Return the [x, y] coordinate for the center point of the cell that contains the specified text.  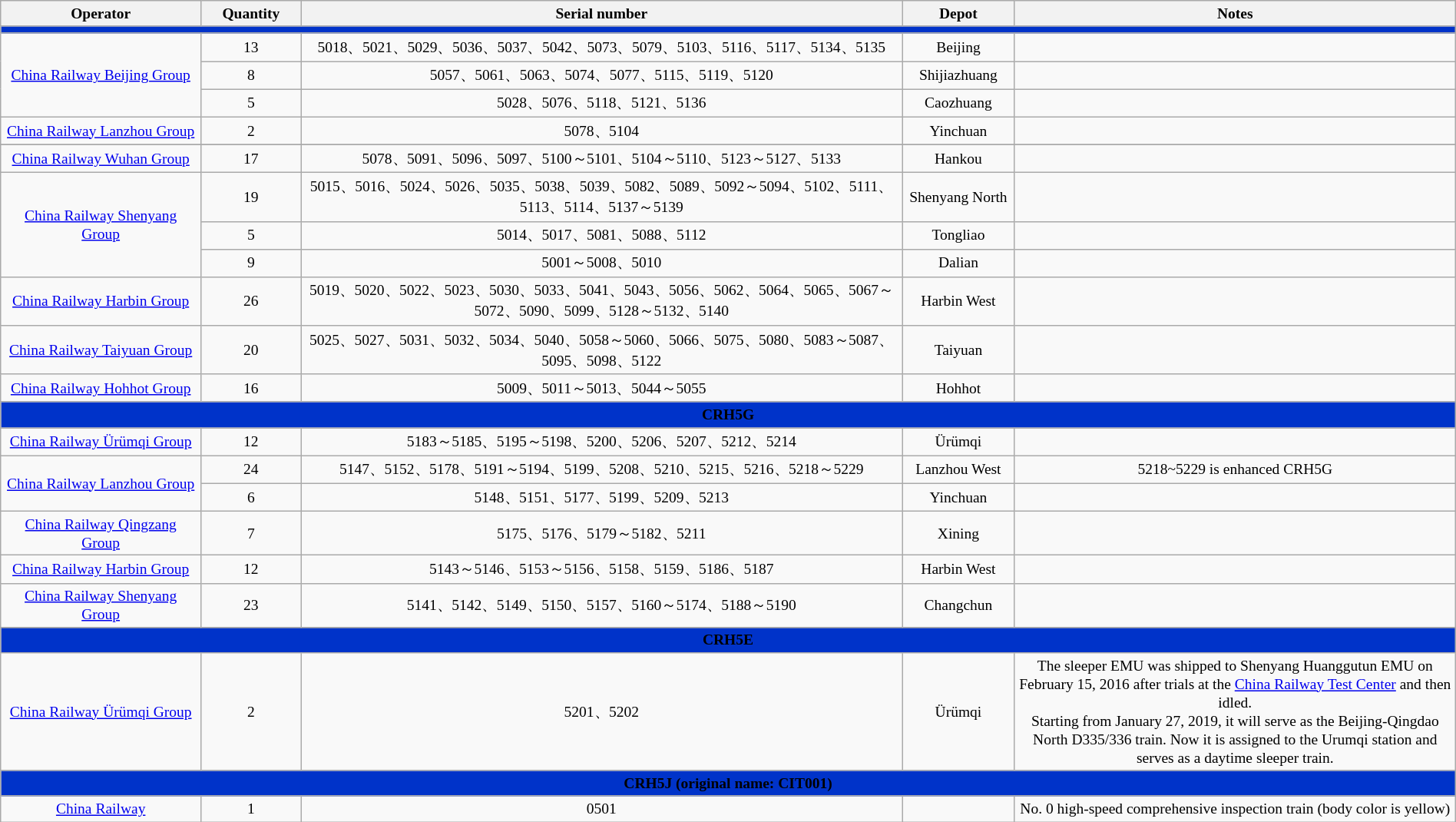
China Railway Hohhot Group [101, 388]
5218~5229 is enhanced CRH5G [1235, 469]
6 [251, 497]
Beijing [958, 47]
5014、5017、5081、5088、5112 [602, 235]
5025、5027、5031、5032、5034、5040、5058～5060、5066、5075、5080、5083～5087、5095、5098、5122 [602, 350]
0501 [602, 808]
7 [251, 533]
17 [251, 158]
Serial number [602, 14]
Taiyuan [958, 350]
5028、5076、5118、5121、5136 [602, 103]
5009、5011～5013、5044～5055 [602, 388]
China Railway Taiyuan Group [101, 350]
China Railway Wuhan Group [101, 158]
5057、5061、5063、5074、5077、5115、5119、5120 [602, 75]
Hankou [958, 158]
9 [251, 263]
5001～5008、5010 [602, 263]
No. 0 high-speed comprehensive inspection train (body color is yellow) [1235, 808]
19 [251, 197]
Quantity [251, 14]
Shijiazhuang [958, 75]
5183～5185、5195～5198、5200、5206、5207、5212、5214 [602, 442]
5141、5142、5149、5150、5157、5160～5174、5188～5190 [602, 605]
5019、5020、5022、5023、5030、5033、5041、5043、5056、5062、5064、5065、5067～5072、5090、5099、5128～5132、5140 [602, 301]
20 [251, 350]
5015、5016、5024、5026、5035、5038、5039、5082、5089、5092～5094、5102、5111、5113、5114、5137～5139 [602, 197]
Depot [958, 14]
China Railway [101, 808]
Dalian [958, 263]
5078、5091、5096、5097、5100～5101、5104～5110、5123～5127、5133 [602, 158]
CRH5J (original name: CIT001) [728, 784]
Changchun [958, 605]
China Railway Beijing Group [101, 75]
Lanzhou West [958, 469]
CRH5G [728, 415]
China Railway Qingzang Group [101, 533]
5175、5176、5179～5182、5211 [602, 533]
24 [251, 469]
13 [251, 47]
Tongliao [958, 235]
5201、5202 [602, 711]
23 [251, 605]
26 [251, 301]
Xining [958, 533]
CRH5E [728, 639]
5078、5104 [602, 131]
1 [251, 808]
8 [251, 75]
5018、5021、5029、5036、5037、5042、5073、5079、5103、5116、5117、5134、5135 [602, 47]
5143～5146、5153～5156、5158、5159、5186、5187 [602, 569]
Notes [1235, 14]
Hohhot [958, 388]
5148、5151、5177、5199、5209、5213 [602, 497]
Caozhuang [958, 103]
Shenyang North [958, 197]
16 [251, 388]
5147、5152、5178、5191～5194、5199、5208、5210、5215、5216、5218～5229 [602, 469]
Operator [101, 14]
